Pinpoint the cell where the given text exists, returning its [x, y] midpoint coordinate. 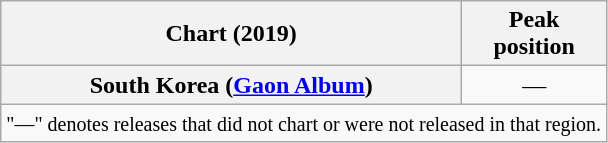
Peakposition [534, 34]
— [534, 85]
Chart (2019) [232, 34]
South Korea (Gaon Album) [232, 85]
"—" denotes releases that did not chart or were not released in that region. [304, 123]
